Capture the cell that displays the provided text and extract its [x, y] central coordinate. 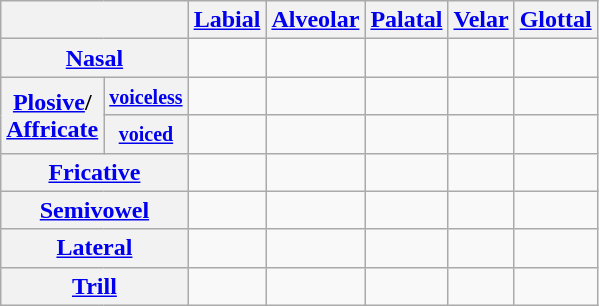
Fricative [94, 172]
Plosive/Affricate [52, 115]
Trill [94, 286]
voiced [146, 134]
Alveolar [316, 20]
Nasal [94, 58]
Lateral [94, 248]
Palatal [406, 20]
Semivowel [94, 210]
Glottal [556, 20]
Labial [227, 20]
Velar [481, 20]
voiceless [146, 96]
